Find where the given text appears and provide that cell's center as (x, y) coordinate. 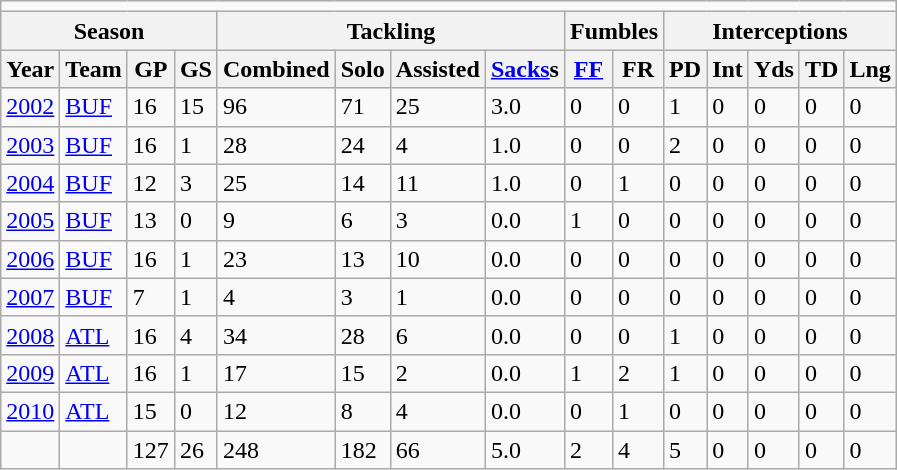
Combined (276, 69)
2002 (30, 107)
66 (438, 449)
248 (276, 449)
PD (686, 69)
Tackling (390, 31)
11 (438, 183)
2006 (30, 259)
Int (728, 69)
24 (362, 145)
Lng (870, 69)
2007 (30, 297)
34 (276, 335)
FR (638, 69)
Team (94, 69)
Sackss (524, 69)
GS (196, 69)
TD (821, 69)
2005 (30, 221)
Solo (362, 69)
GP (150, 69)
10 (438, 259)
23 (276, 259)
7 (150, 297)
96 (276, 107)
14 (362, 183)
127 (150, 449)
182 (362, 449)
2008 (30, 335)
5.0 (524, 449)
FF (588, 69)
3.0 (524, 107)
Year (30, 69)
2010 (30, 411)
Fumbles (614, 31)
8 (362, 411)
26 (196, 449)
Assisted (438, 69)
Season (110, 31)
17 (276, 373)
Yds (774, 69)
2009 (30, 373)
71 (362, 107)
2003 (30, 145)
Interceptions (780, 31)
2004 (30, 183)
5 (686, 449)
9 (276, 221)
